From the cell containing the given text, extract its center point as [x, y] coordinate. 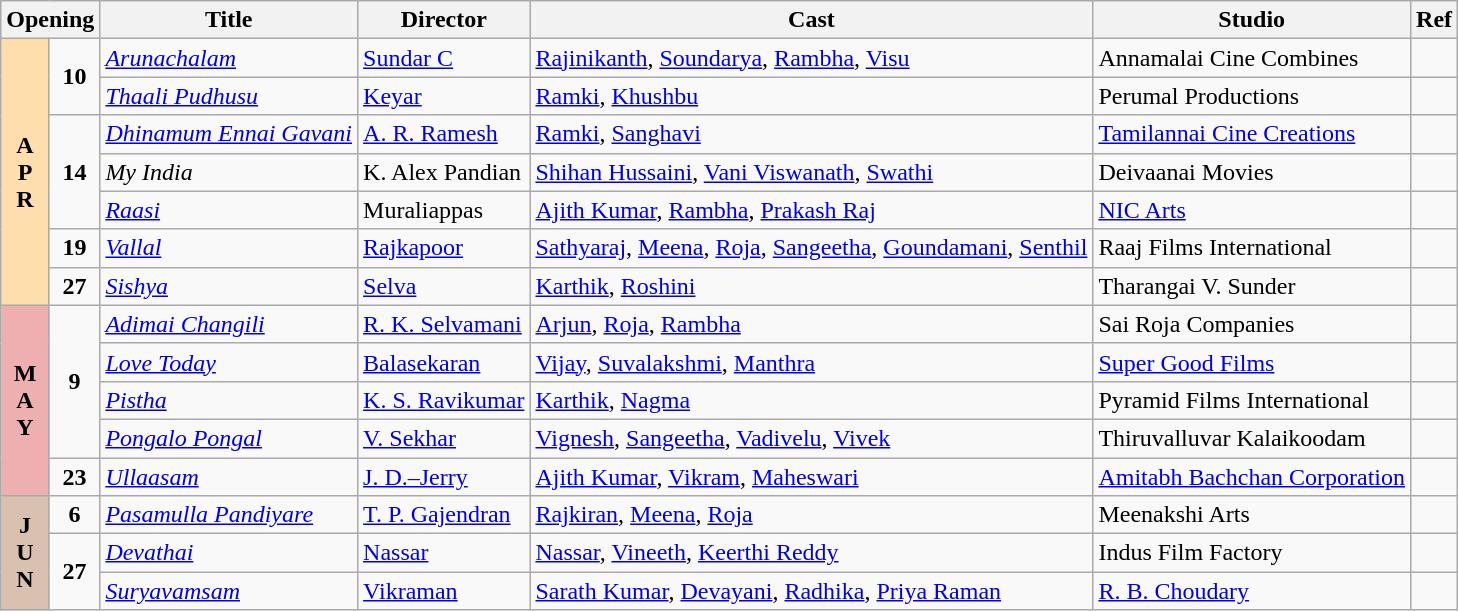
23 [74, 477]
Tharangai V. Sunder [1252, 286]
Ramki, Khushbu [812, 96]
My India [229, 172]
V. Sekhar [444, 438]
Sathyaraj, Meena, Roja, Sangeetha, Goundamani, Senthil [812, 248]
Nassar, Vineeth, Keerthi Reddy [812, 553]
Rajkapoor [444, 248]
Sai Roja Companies [1252, 324]
R. B. Choudary [1252, 591]
NIC Arts [1252, 210]
Shihan Hussaini, Vani Viswanath, Swathi [812, 172]
Vignesh, Sangeetha, Vadivelu, Vivek [812, 438]
Raaj Films International [1252, 248]
Vijay, Suvalakshmi, Manthra [812, 362]
R. K. Selvamani [444, 324]
14 [74, 172]
Nassar [444, 553]
Ullaasam [229, 477]
Devathai [229, 553]
Indus Film Factory [1252, 553]
Perumal Productions [1252, 96]
Suryavamsam [229, 591]
Super Good Films [1252, 362]
K. S. Ravikumar [444, 400]
APR [26, 172]
A. R. Ramesh [444, 134]
Selva [444, 286]
Balasekaran [444, 362]
Rajinikanth, Soundarya, Rambha, Visu [812, 58]
Raasi [229, 210]
Studio [1252, 20]
Vikraman [444, 591]
Muraliappas [444, 210]
Arunachalam [229, 58]
Ramki, Sanghavi [812, 134]
Meenakshi Arts [1252, 515]
J. D.–Jerry [444, 477]
Pyramid Films International [1252, 400]
Pongalo Pongal [229, 438]
Rajkiran, Meena, Roja [812, 515]
19 [74, 248]
JUN [26, 553]
Arjun, Roja, Rambha [812, 324]
Adimai Changili [229, 324]
Keyar [444, 96]
K. Alex Pandian [444, 172]
Deivaanai Movies [1252, 172]
Pasamulla Pandiyare [229, 515]
Sishya [229, 286]
Title [229, 20]
Pistha [229, 400]
Thiruvalluvar Kalaikoodam [1252, 438]
Ajith Kumar, Vikram, Maheswari [812, 477]
Love Today [229, 362]
Sarath Kumar, Devayani, Radhika, Priya Raman [812, 591]
Thaali Pudhusu [229, 96]
Director [444, 20]
Karthik, Roshini [812, 286]
Amitabh Bachchan Corporation [1252, 477]
Opening [50, 20]
Tamilannai Cine Creations [1252, 134]
T. P. Gajendran [444, 515]
MAY [26, 400]
Ajith Kumar, Rambha, Prakash Raj [812, 210]
Cast [812, 20]
Ref [1434, 20]
Dhinamum Ennai Gavani [229, 134]
Karthik, Nagma [812, 400]
Sundar C [444, 58]
9 [74, 381]
Vallal [229, 248]
6 [74, 515]
Annamalai Cine Combines [1252, 58]
10 [74, 77]
